Pinpoint the cell where the given text exists, returning its [X, Y] midpoint coordinate. 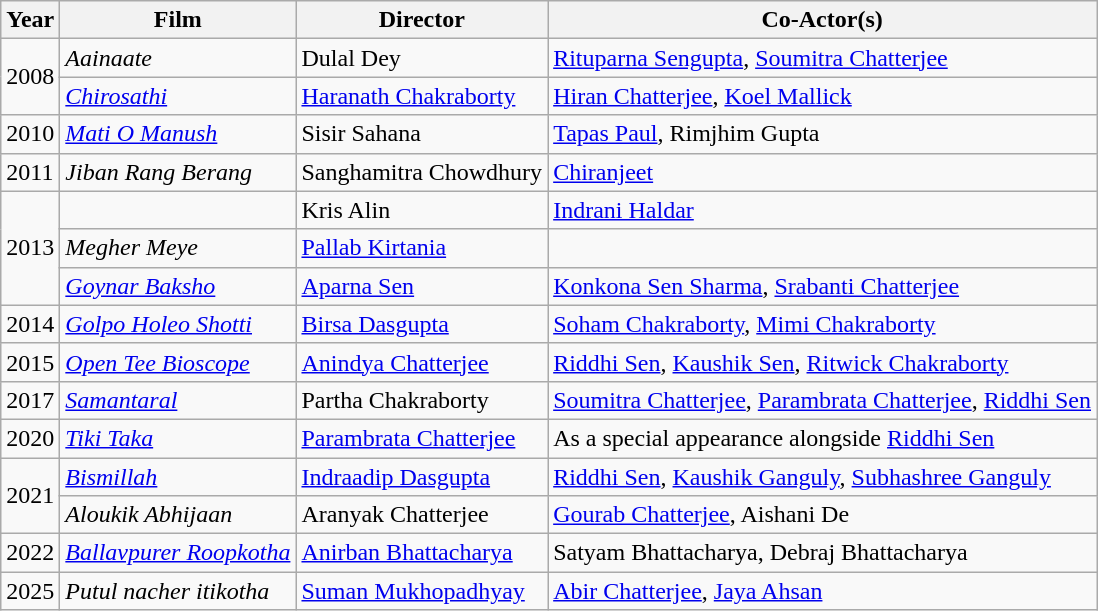
Kris Alin [422, 210]
Sisir Sahana [422, 134]
Konkona Sen Sharma, Srabanti Chatterjee [822, 286]
Birsa Dasgupta [422, 324]
Chirosathi [178, 96]
Ballavpurer Roopkotha [178, 553]
Soumitra Chatterjee, Parambrata Chatterjee, Riddhi Sen [822, 400]
Pallab Kirtania [422, 248]
Indrani Haldar [822, 210]
Sanghamitra Chowdhury [422, 172]
Chiranjeet [822, 172]
Aloukik Abhijaan [178, 515]
Parambrata Chatterjee [422, 438]
Co-Actor(s) [822, 20]
As a special appearance alongside Riddhi Sen [822, 438]
Jiban Rang Berang [178, 172]
Putul nacher itikotha [178, 591]
2011 [30, 172]
Anindya Chatterjee [422, 362]
2025 [30, 591]
Aainaate [178, 58]
Rituparna Sengupta, Soumitra Chatterjee [822, 58]
Aparna Sen [422, 286]
Megher Meye [178, 248]
Riddhi Sen, Kaushik Ganguly, Subhashree Ganguly [822, 477]
Suman Mukhopadhyay [422, 591]
Director [422, 20]
2008 [30, 77]
2020 [30, 438]
2010 [30, 134]
Aranyak Chatterjee [422, 515]
2022 [30, 553]
Goynar Baksho [178, 286]
2014 [30, 324]
Open Tee Bioscope [178, 362]
Riddhi Sen, Kaushik Sen, Ritwick Chakraborty [822, 362]
Dulal Dey [422, 58]
Film [178, 20]
Tapas Paul, Rimjhim Gupta [822, 134]
2021 [30, 496]
Golpo Holeo Shotti [178, 324]
2015 [30, 362]
Satyam Bhattacharya, Debraj Bhattacharya [822, 553]
Abir Chatterjee, Jaya Ahsan [822, 591]
Mati O Manush [178, 134]
2017 [30, 400]
Indraadip Dasgupta [422, 477]
Gourab Chatterjee, Aishani De [822, 515]
2013 [30, 248]
Haranath Chakraborty [422, 96]
Samantaral [178, 400]
Tiki Taka [178, 438]
Bismillah [178, 477]
Soham Chakraborty, Mimi Chakraborty [822, 324]
Hiran Chatterjee, Koel Mallick [822, 96]
Year [30, 20]
Anirban Bhattacharya [422, 553]
Partha Chakraborty [422, 400]
